Extract the (X, Y) coordinate from the center of the cell holding the provided text.  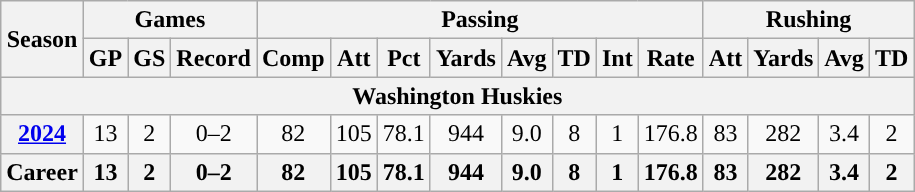
GP (105, 58)
2024 (42, 134)
Rushing (808, 20)
GS (150, 58)
Pct (404, 58)
Int (617, 58)
Season (42, 39)
Passing (480, 20)
Washington Huskies (458, 96)
Comp (293, 58)
Games (170, 20)
Record (214, 58)
Rate (670, 58)
Career (42, 172)
